For the text-containing cell, return its midpoint in [X, Y] coordinate format. 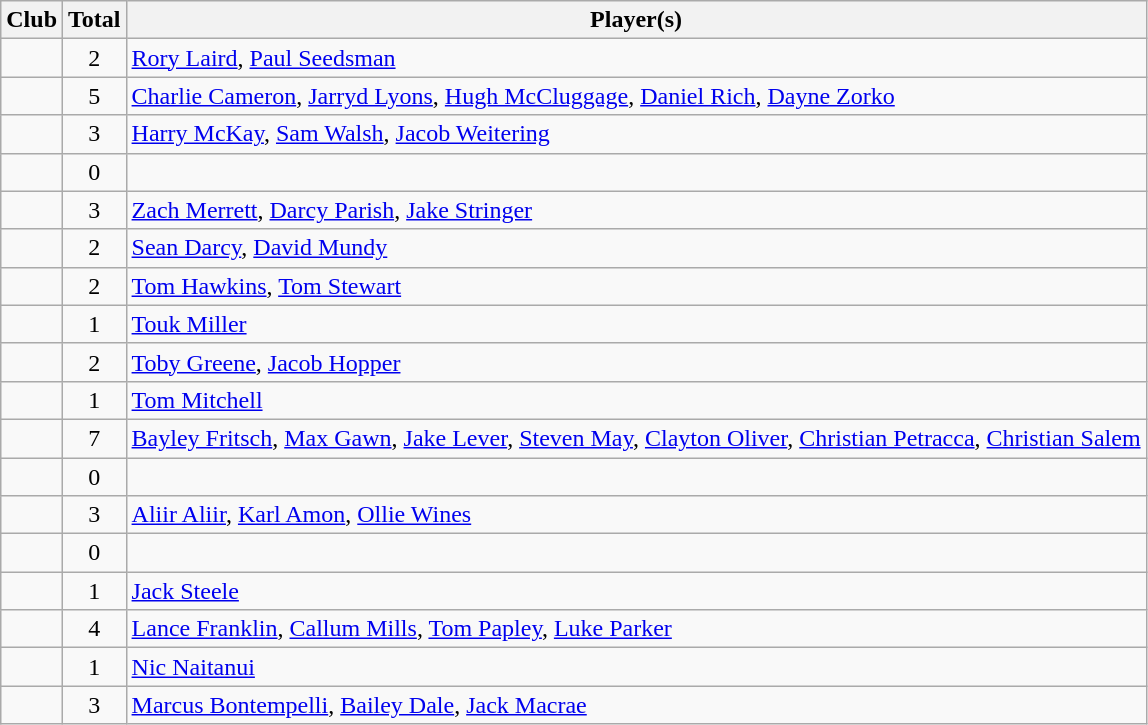
Toby Greene, Jacob Hopper [636, 362]
Zach Merrett, Darcy Parish, Jake Stringer [636, 210]
Touk Miller [636, 324]
5 [95, 96]
Tom Mitchell [636, 400]
Tom Hawkins, Tom Stewart [636, 286]
Total [95, 20]
Lance Franklin, Callum Mills, Tom Papley, Luke Parker [636, 629]
7 [95, 438]
Sean Darcy, David Mundy [636, 248]
Aliir Aliir, Karl Amon, Ollie Wines [636, 515]
Club [32, 20]
Marcus Bontempelli, Bailey Dale, Jack Macrae [636, 705]
Charlie Cameron, Jarryd Lyons, Hugh McCluggage, Daniel Rich, Dayne Zorko [636, 96]
Nic Naitanui [636, 667]
Player(s) [636, 20]
Rory Laird, Paul Seedsman [636, 58]
Jack Steele [636, 591]
4 [95, 629]
Bayley Fritsch, Max Gawn, Jake Lever, Steven May, Clayton Oliver, Christian Petracca, Christian Salem [636, 438]
Harry McKay, Sam Walsh, Jacob Weitering [636, 134]
